Locate the cell with the specified text and output its [X, Y] center coordinate. 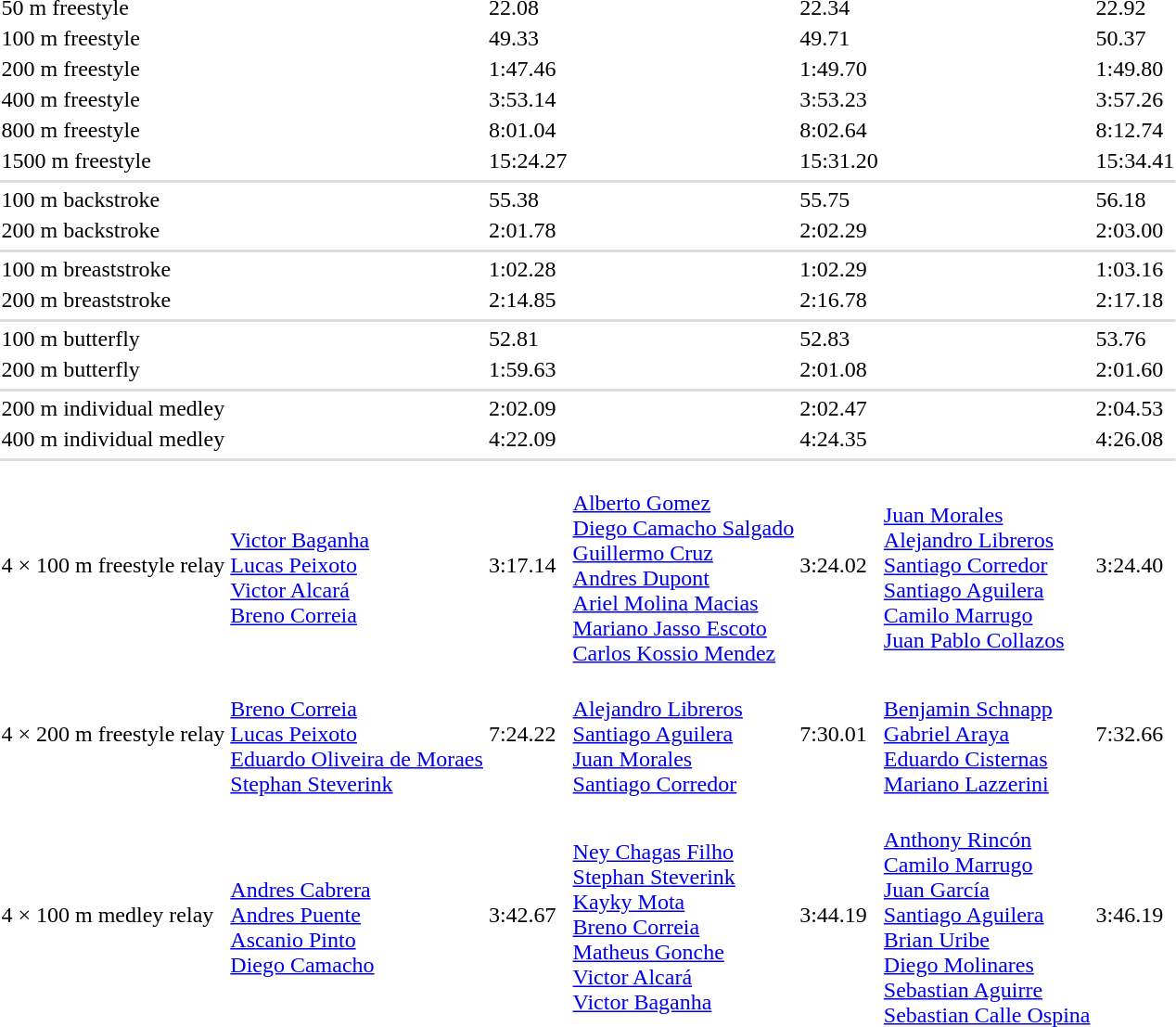
55.75 [839, 199]
1:49.70 [839, 69]
800 m freestyle [113, 130]
400 m individual medley [113, 439]
2:04.53 [1135, 408]
400 m freestyle [113, 99]
2:01.08 [839, 369]
2:17.18 [1135, 300]
4 × 200 m freestyle relay [113, 734]
7:32.66 [1135, 734]
200 m breaststroke [113, 300]
200 m freestyle [113, 69]
1:03.16 [1135, 269]
1:02.29 [839, 269]
200 m butterfly [113, 369]
3:24.02 [839, 566]
8:12.74 [1135, 130]
100 m butterfly [113, 339]
55.38 [528, 199]
3:24.40 [1135, 566]
53.76 [1135, 339]
49.71 [839, 38]
15:24.27 [528, 160]
3:57.26 [1135, 99]
15:31.20 [839, 160]
100 m breaststroke [113, 269]
2:02.47 [839, 408]
200 m backstroke [113, 230]
8:01.04 [528, 130]
56.18 [1135, 199]
49.33 [528, 38]
1500 m freestyle [113, 160]
15:34.41 [1135, 160]
Breno CorreiaLucas PeixotoEduardo Oliveira de MoraesStephan Steverink [357, 734]
100 m backstroke [113, 199]
Alejandro LibrerosSantiago AguileraJuan MoralesSantiago Corredor [684, 734]
7:24.22 [528, 734]
3:53.23 [839, 99]
52.81 [528, 339]
100 m freestyle [113, 38]
1:02.28 [528, 269]
2:14.85 [528, 300]
3:53.14 [528, 99]
Alberto GomezDiego Camacho SalgadoGuillermo CruzAndres DupontAriel Molina MaciasMariano Jasso EscotoCarlos Kossio Mendez [684, 566]
Victor BaganhaLucas PeixotoVictor AlcaráBreno Correia [357, 566]
1:59.63 [528, 369]
4:26.08 [1135, 439]
1:49.80 [1135, 69]
Juan MoralesAlejandro LibrerosSantiago CorredorSantiago AguileraCamilo MarrugoJuan Pablo Collazos [987, 566]
2:16.78 [839, 300]
50.37 [1135, 38]
3:17.14 [528, 566]
4 × 100 m freestyle relay [113, 566]
200 m individual medley [113, 408]
2:02.29 [839, 230]
Benjamin SchnappGabriel ArayaEduardo CisternasMariano Lazzerini [987, 734]
52.83 [839, 339]
7:30.01 [839, 734]
2:01.78 [528, 230]
4:24.35 [839, 439]
2:02.09 [528, 408]
8:02.64 [839, 130]
2:01.60 [1135, 369]
1:47.46 [528, 69]
4:22.09 [528, 439]
2:03.00 [1135, 230]
